Search for the cell housing the specified text and yield its [X, Y] center coordinate. 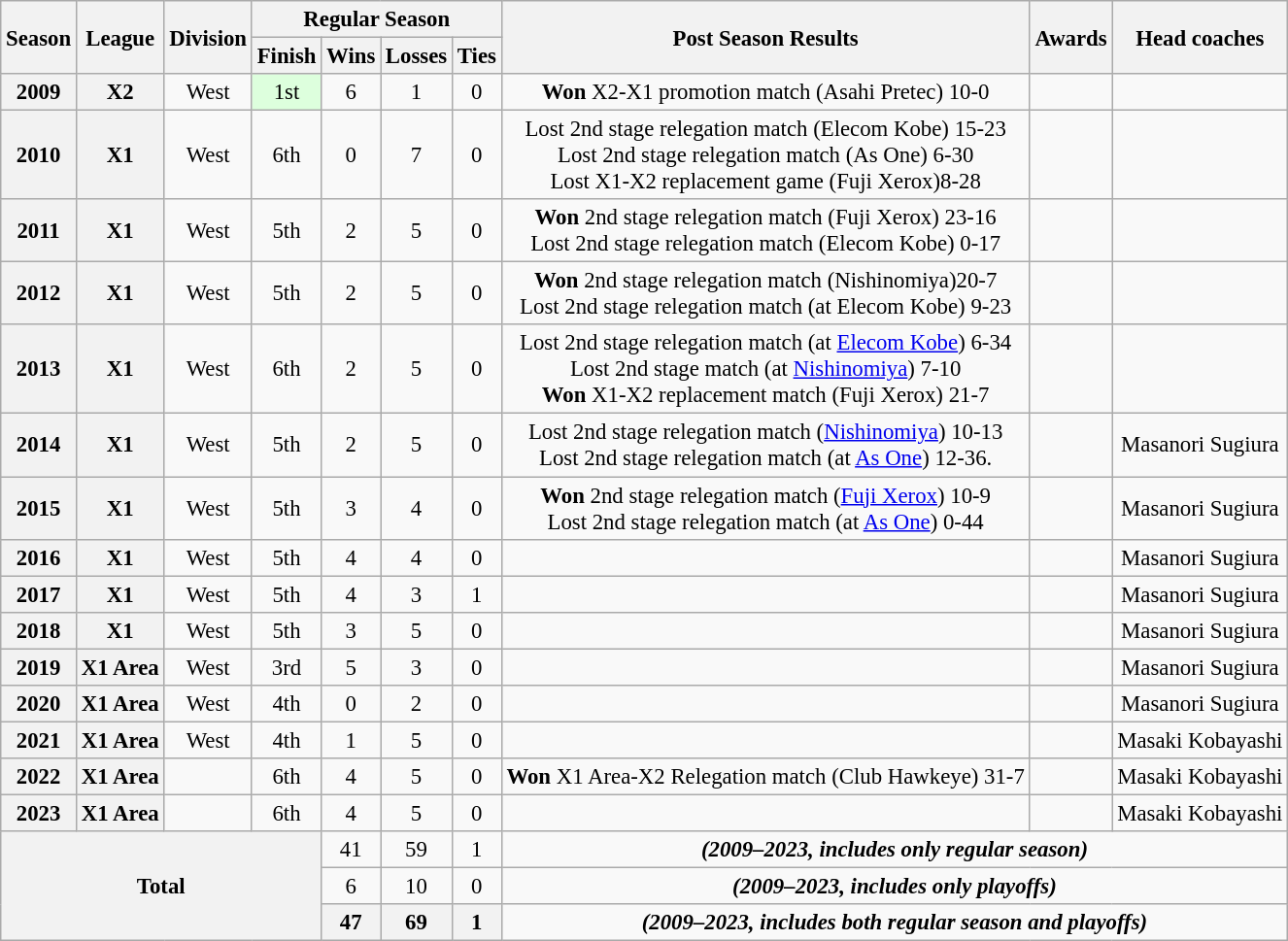
2014 [39, 445]
2019 [39, 667]
2016 [39, 557]
2023 [39, 813]
Head coaches [1201, 37]
Lost 2nd stage relegation match (Elecom Kobe) 15-23Lost 2nd stage relegation match (As One) 6-30Lost X1-X2 replacement game (Fuji Xerox)8-28 [765, 155]
Losses [417, 56]
Won 2nd stage relegation match (Nishinomiya)20-7Lost 2nd stage relegation match (at Elecom Kobe) 9-23 [765, 293]
10 [417, 887]
2010 [39, 155]
2020 [39, 704]
2022 [39, 777]
2015 [39, 509]
Wins [352, 56]
2021 [39, 740]
3rd [286, 667]
League [120, 37]
2012 [39, 293]
59 [417, 850]
2009 [39, 92]
47 [352, 923]
2018 [39, 630]
Won X1 Area-X2 Relegation match (Club Hawkeye) 31-7 [765, 777]
(2009–2023, includes both regular season and playoffs) [895, 923]
Lost 2nd stage relegation match (at Elecom Kobe) 6-34Lost 2nd stage match (at Nishinomiya) 7-10Won X1-X2 replacement match (Fuji Xerox) 21-7 [765, 369]
Won 2nd stage relegation match (Fuji Xerox) 23-16Lost 2nd stage relegation match (Elecom Kobe) 0-17 [765, 231]
41 [352, 850]
2013 [39, 369]
69 [417, 923]
(2009–2023, includes only regular season) [895, 850]
2011 [39, 231]
Won X2-X1 promotion match (Asahi Pretec) 10-0 [765, 92]
(2009–2023, includes only playoffs) [895, 887]
Ties [476, 56]
1st [286, 92]
Lost 2nd stage relegation match (Nishinomiya) 10-13Lost 2nd stage relegation match (at As One) 12-36. [765, 445]
Won 2nd stage relegation match (Fuji Xerox) 10-9Lost 2nd stage relegation match (at As One) 0-44 [765, 509]
Awards [1070, 37]
Division [208, 37]
7 [417, 155]
Post Season Results [765, 37]
Regular Season [377, 19]
2017 [39, 594]
Season [39, 37]
Total [161, 886]
Finish [286, 56]
X2 [120, 92]
